Extract the [x, y] coordinate from the center of the cell holding the provided text.  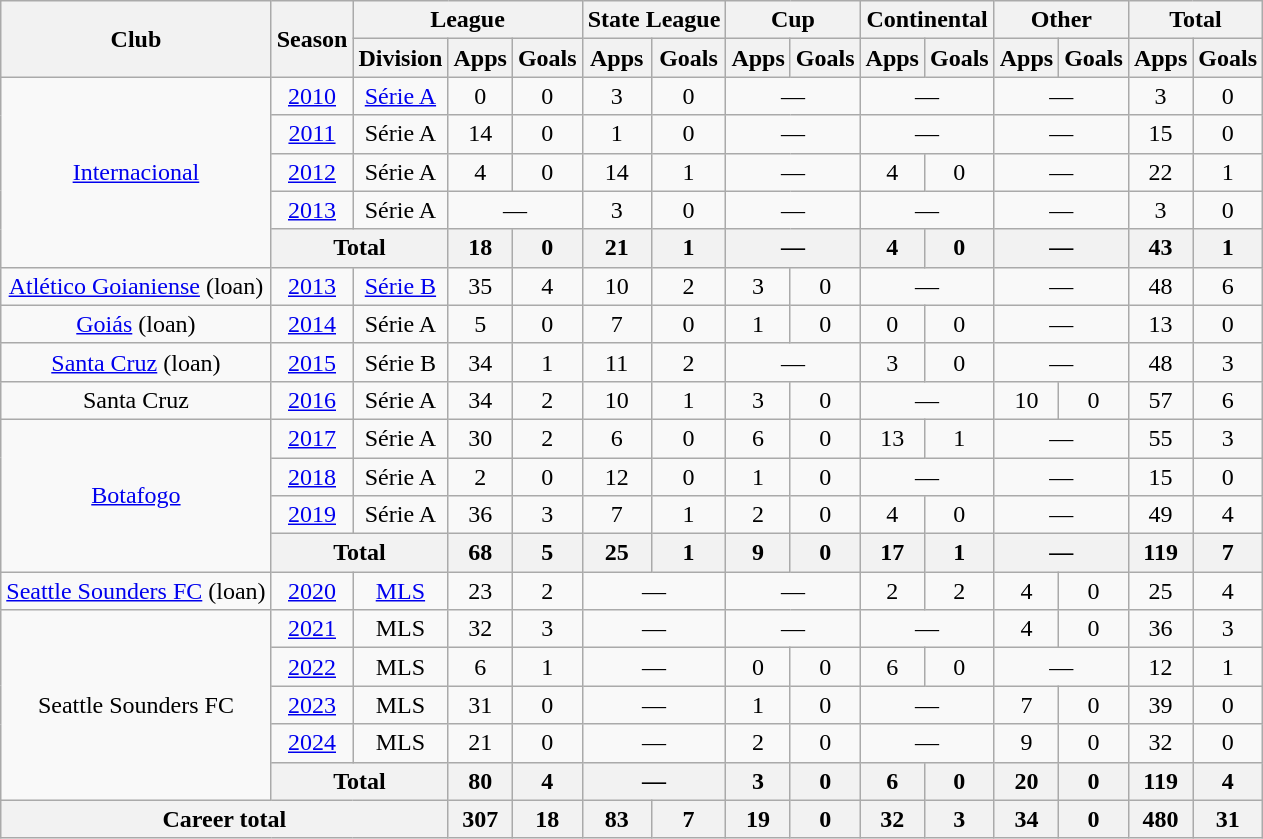
2020 [312, 591]
Other [1061, 20]
Internacional [136, 172]
23 [480, 591]
2010 [312, 96]
43 [1160, 248]
2016 [312, 400]
39 [1160, 705]
2021 [312, 629]
Division [400, 58]
2019 [312, 515]
68 [480, 553]
22 [1160, 172]
83 [616, 819]
2024 [312, 743]
49 [1160, 515]
Continental [927, 20]
Goiás (loan) [136, 324]
19 [758, 819]
Career total [224, 819]
Club [136, 39]
11 [616, 362]
2015 [312, 362]
307 [480, 819]
Season [312, 39]
Botafogo [136, 495]
Seattle Sounders FC [136, 705]
55 [1160, 438]
30 [480, 438]
2022 [312, 667]
80 [480, 781]
2012 [312, 172]
Atlético Goianiense (loan) [136, 286]
17 [892, 553]
Seattle Sounders FC (loan) [136, 591]
20 [1026, 781]
2017 [312, 438]
Cup [793, 20]
2011 [312, 134]
480 [1160, 819]
League [468, 20]
2014 [312, 324]
State League [654, 20]
Santa Cruz [136, 400]
2018 [312, 477]
2023 [312, 705]
35 [480, 286]
57 [1160, 400]
Santa Cruz (loan) [136, 362]
